Extract the [X, Y] coordinate from the center of the cell holding the provided text.  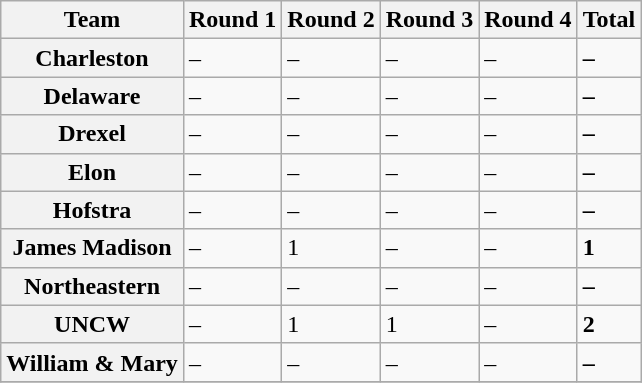
Delaware [92, 96]
UNCW [92, 324]
James Madison [92, 248]
Round 4 [528, 20]
Round 3 [429, 20]
Team [92, 20]
Total [609, 20]
Drexel [92, 134]
Elon [92, 172]
Northeastern [92, 286]
Round 1 [232, 20]
Round 2 [331, 20]
2 [609, 324]
William & Mary [92, 362]
Hofstra [92, 210]
Charleston [92, 58]
